Search for the cell housing the specified text and yield its (x, y) center coordinate. 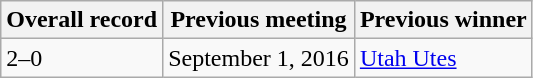
2–0 (82, 58)
September 1, 2016 (259, 58)
Previous winner (443, 20)
Previous meeting (259, 20)
Utah Utes (443, 58)
Overall record (82, 20)
